Scan for the cell matching the given text and deliver its [x, y] coordinate at center. 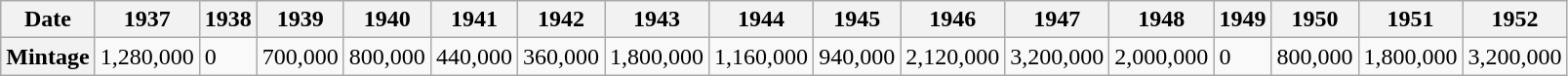
2,120,000 [952, 57]
1946 [952, 19]
940,000 [857, 57]
1952 [1514, 19]
1950 [1315, 19]
1947 [1058, 19]
440,000 [474, 57]
1944 [761, 19]
2,000,000 [1161, 57]
1943 [658, 19]
1,280,000 [146, 57]
1949 [1243, 19]
700,000 [301, 57]
1940 [386, 19]
1948 [1161, 19]
1945 [857, 19]
1,160,000 [761, 57]
1939 [301, 19]
1942 [560, 19]
Date [48, 19]
1937 [146, 19]
1951 [1411, 19]
1941 [474, 19]
1938 [228, 19]
Mintage [48, 57]
360,000 [560, 57]
